Capture the cell that displays the provided text and extract its (x, y) central coordinate. 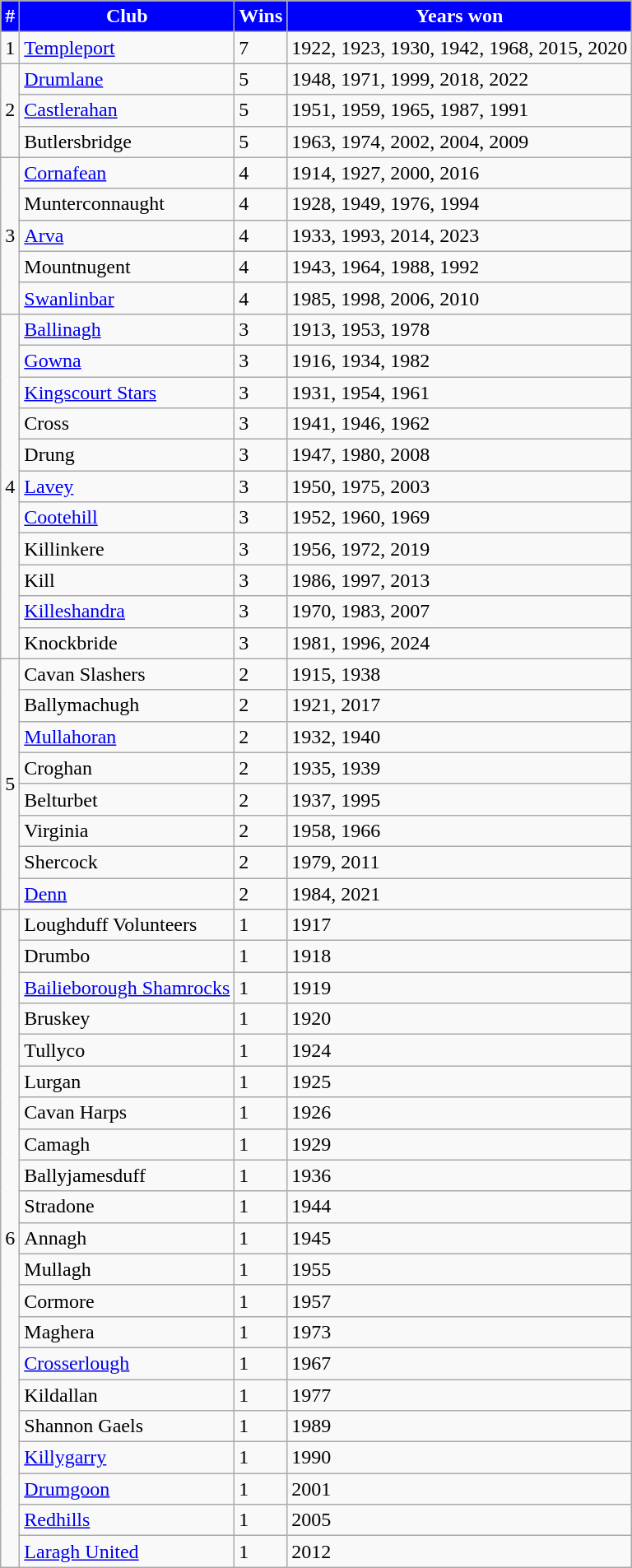
1981, 1996, 2024 (459, 643)
Killinkere (127, 549)
Arva (127, 235)
Lavey (127, 486)
Ballymachugh (127, 705)
1925 (459, 1082)
Loughduff Volunteers (127, 925)
2005 (459, 1520)
1932, 1940 (459, 737)
Cootehill (127, 518)
1989 (459, 1426)
1986, 1997, 2013 (459, 580)
1926 (459, 1113)
2012 (459, 1552)
Annagh (127, 1238)
1970, 1983, 2007 (459, 612)
1928, 1949, 1976, 1994 (459, 204)
1985, 1998, 2006, 2010 (459, 298)
1922, 1923, 1930, 1942, 1968, 2015, 2020 (459, 48)
Killeshandra (127, 612)
Camagh (127, 1144)
Bruskey (127, 1019)
1956, 1972, 2019 (459, 549)
1913, 1953, 1978 (459, 329)
6 (10, 1238)
Stradone (127, 1207)
Kill (127, 580)
1921, 2017 (459, 705)
Shercock (127, 862)
Kildallan (127, 1395)
1948, 1971, 1999, 2018, 2022 (459, 79)
Cornafean (127, 173)
1950, 1975, 2003 (459, 486)
1947, 1980, 2008 (459, 455)
Swanlinbar (127, 298)
1967 (459, 1363)
Denn (127, 893)
1915, 1938 (459, 674)
2001 (459, 1489)
Lurgan (127, 1082)
Drumlane (127, 79)
1919 (459, 988)
1945 (459, 1238)
Maghera (127, 1332)
Redhills (127, 1520)
Cavan Harps (127, 1113)
Belturbet (127, 799)
1979, 2011 (459, 862)
Mullagh (127, 1269)
Shannon Gaels (127, 1426)
Laragh United (127, 1552)
1944 (459, 1207)
Mountnugent (127, 267)
# (10, 16)
1929 (459, 1144)
1951, 1959, 1965, 1987, 1991 (459, 110)
7 (261, 48)
Gowna (127, 361)
1963, 1974, 2002, 2004, 2009 (459, 142)
1990 (459, 1458)
1941, 1946, 1962 (459, 424)
1977 (459, 1395)
1914, 1927, 2000, 2016 (459, 173)
Years won (459, 16)
1943, 1964, 1988, 1992 (459, 267)
Bailieborough Shamrocks (127, 988)
Club (127, 16)
1935, 1939 (459, 768)
1937, 1995 (459, 799)
1920 (459, 1019)
1931, 1954, 1961 (459, 393)
Cormore (127, 1300)
1917 (459, 925)
1936 (459, 1175)
1924 (459, 1050)
1955 (459, 1269)
Killygarry (127, 1458)
Ballyjamesduff (127, 1175)
Drung (127, 455)
Castlerahan (127, 110)
Tullyco (127, 1050)
1916, 1934, 1982 (459, 361)
Kingscourt Stars (127, 393)
Virginia (127, 831)
1973 (459, 1332)
Drumbo (127, 956)
Knockbride (127, 643)
Crosserlough (127, 1363)
Drumgoon (127, 1489)
Munterconnaught (127, 204)
1918 (459, 956)
Wins (261, 16)
Templeport (127, 48)
Cavan Slashers (127, 674)
1957 (459, 1300)
Ballinagh (127, 329)
Croghan (127, 768)
1933, 1993, 2014, 2023 (459, 235)
Mullahoran (127, 737)
Butlersbridge (127, 142)
Cross (127, 424)
1958, 1966 (459, 831)
1952, 1960, 1969 (459, 518)
1984, 2021 (459, 893)
